Determine the [X, Y] coordinate at the center of the cell enclosing the given text.  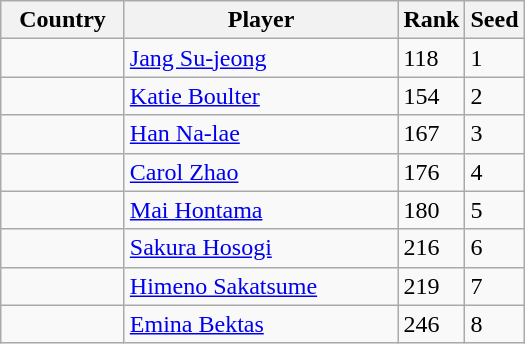
Carol Zhao [261, 172]
Country [63, 20]
Jang Su-jeong [261, 58]
118 [432, 58]
6 [494, 248]
Emina Bektas [261, 324]
Sakura Hosogi [261, 248]
246 [432, 324]
216 [432, 248]
219 [432, 286]
Seed [494, 20]
8 [494, 324]
7 [494, 286]
5 [494, 210]
180 [432, 210]
176 [432, 172]
4 [494, 172]
Mai Hontama [261, 210]
Rank [432, 20]
Han Na-lae [261, 134]
3 [494, 134]
1 [494, 58]
Himeno Sakatsume [261, 286]
2 [494, 96]
Player [261, 20]
Katie Boulter [261, 96]
154 [432, 96]
167 [432, 134]
